Provide the (x, y) coordinate of the cell's center where the given text is located.  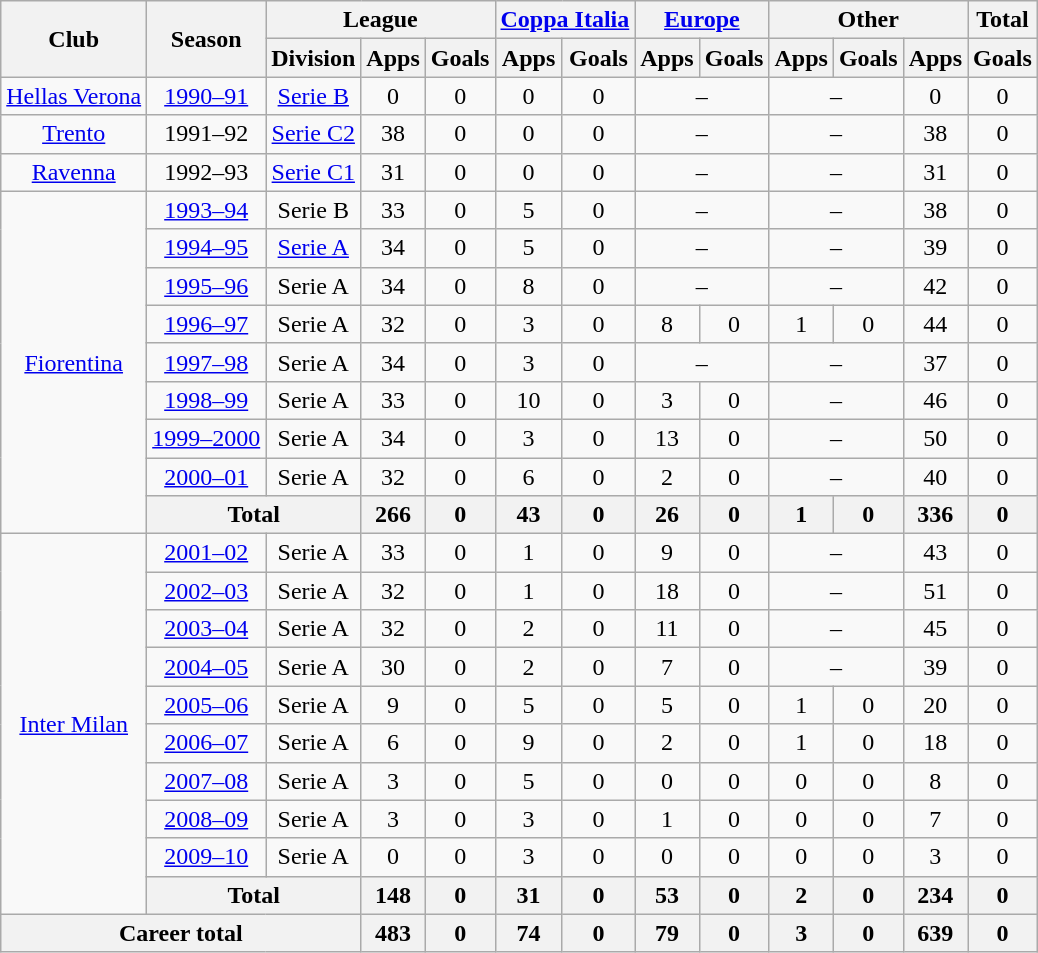
2001–02 (206, 553)
44 (935, 324)
1995–96 (206, 286)
30 (393, 667)
2008–09 (206, 819)
483 (393, 933)
11 (667, 629)
1998–99 (206, 400)
1993–94 (206, 210)
Other (868, 20)
Fiorentina (74, 362)
Serie C2 (314, 134)
1992–93 (206, 172)
10 (528, 400)
42 (935, 286)
45 (935, 629)
Career total (181, 933)
Division (314, 58)
1994–95 (206, 248)
League (380, 20)
1991–92 (206, 134)
Coppa Italia (565, 20)
53 (667, 895)
2007–08 (206, 781)
2002–03 (206, 591)
266 (393, 515)
20 (935, 705)
79 (667, 933)
74 (528, 933)
234 (935, 895)
336 (935, 515)
2006–07 (206, 743)
148 (393, 895)
Trento (74, 134)
Serie C1 (314, 172)
639 (935, 933)
Inter Milan (74, 724)
51 (935, 591)
Hellas Verona (74, 96)
46 (935, 400)
2000–01 (206, 477)
26 (667, 515)
2004–05 (206, 667)
1990–91 (206, 96)
2009–10 (206, 857)
2005–06 (206, 705)
37 (935, 362)
50 (935, 438)
1997–98 (206, 362)
13 (667, 438)
Ravenna (74, 172)
Europe (702, 20)
1999–2000 (206, 438)
2003–04 (206, 629)
Season (206, 39)
1996–97 (206, 324)
40 (935, 477)
Club (74, 39)
